Detect which cell encompasses the target text, then output its (X, Y) center coordinate. 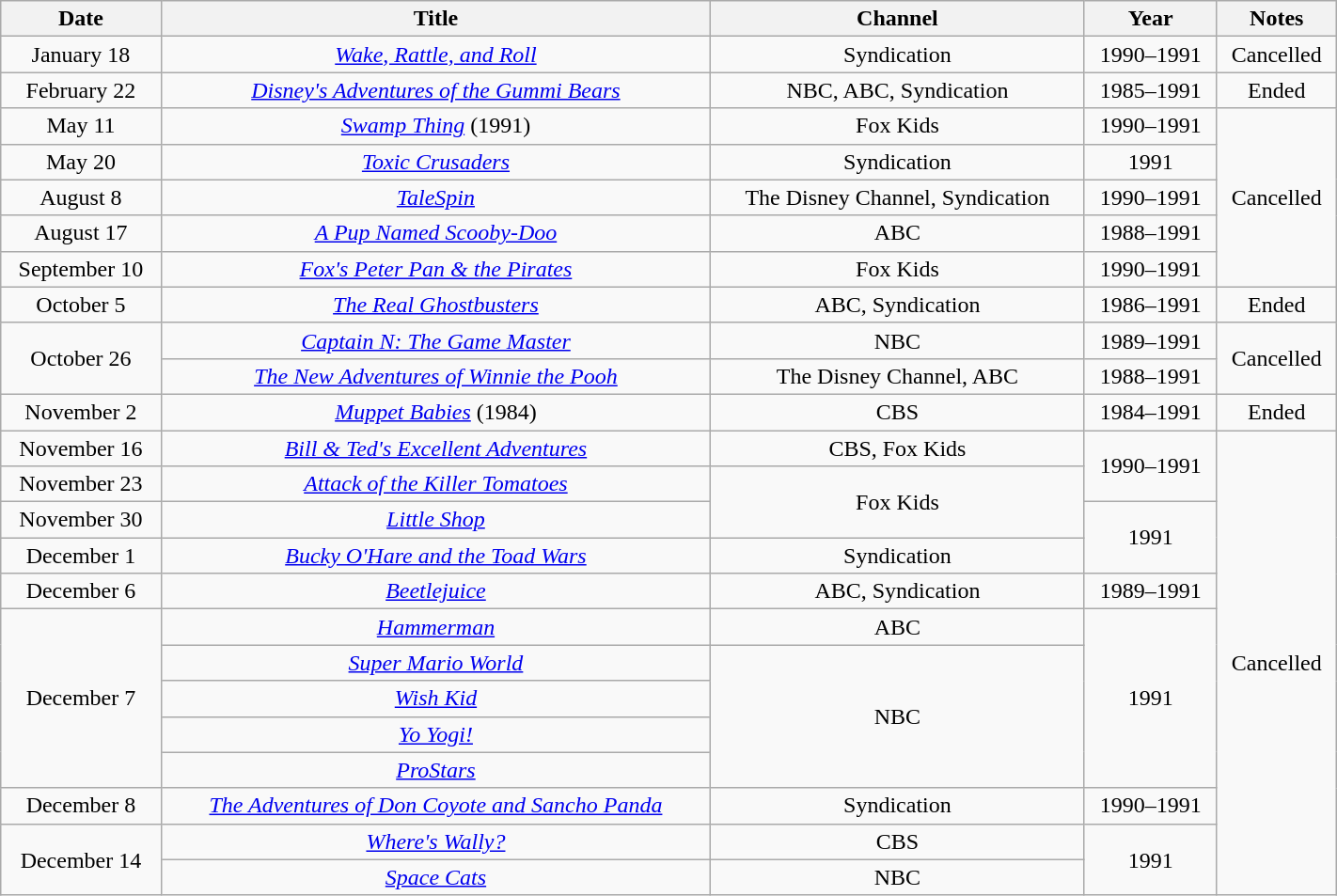
CBS, Fox Kids (897, 448)
Channel (897, 19)
May 20 (81, 162)
January 18 (81, 55)
The New Adventures of Winnie the Pooh (436, 376)
Bucky O'Hare and the Toad Wars (436, 556)
1985–1991 (1151, 90)
November 16 (81, 448)
Bill & Ted's Excellent Adventures (436, 448)
1986–1991 (1151, 305)
August 8 (81, 197)
The Adventures of Don Coyote and Sancho Panda (436, 806)
The Real Ghostbusters (436, 305)
The Disney Channel, ABC (897, 376)
Title (436, 19)
Beetlejuice (436, 591)
1984–1991 (1151, 412)
Notes (1277, 19)
The Disney Channel, Syndication (897, 197)
Disney's Adventures of the Gummi Bears (436, 90)
Wake, Rattle, and Roll (436, 55)
TaleSpin (436, 197)
Date (81, 19)
May 11 (81, 126)
Wish Kid (436, 699)
Muppet Babies (1984) (436, 412)
A Pup Named Scooby-Doo (436, 233)
December 1 (81, 556)
Captain N: The Game Master (436, 340)
ProStars (436, 770)
Swamp Thing (1991) (436, 126)
August 17 (81, 233)
November 2 (81, 412)
Toxic Crusaders (436, 162)
December 8 (81, 806)
October 26 (81, 358)
Little Shop (436, 520)
Hammerman (436, 627)
February 22 (81, 90)
December 6 (81, 591)
October 5 (81, 305)
December 14 (81, 859)
Attack of the Killer Tomatoes (436, 484)
Where's Wally? (436, 841)
Space Cats (436, 877)
November 30 (81, 520)
NBC, ABC, Syndication (897, 90)
September 10 (81, 269)
Year (1151, 19)
December 7 (81, 699)
Fox's Peter Pan & the Pirates (436, 269)
Super Mario World (436, 663)
Yo Yogi! (436, 734)
November 23 (81, 484)
